Provide the (X, Y) coordinate of the cell's center where the given text is located.  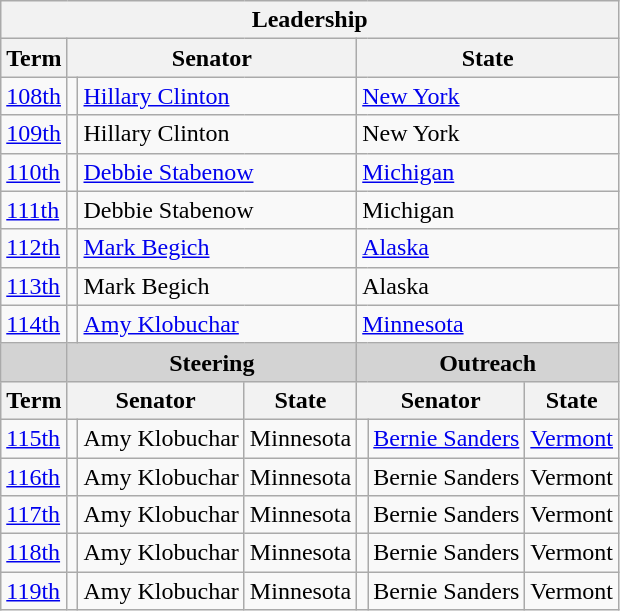
113th (34, 286)
114th (34, 324)
Steering (212, 362)
115th (34, 438)
116th (34, 477)
Leadership (310, 20)
111th (34, 210)
118th (34, 553)
117th (34, 515)
108th (34, 96)
109th (34, 134)
119th (34, 591)
Outreach (488, 362)
110th (34, 172)
112th (34, 248)
